Output the (X, Y) coordinate of the center of the cell containing the given text.  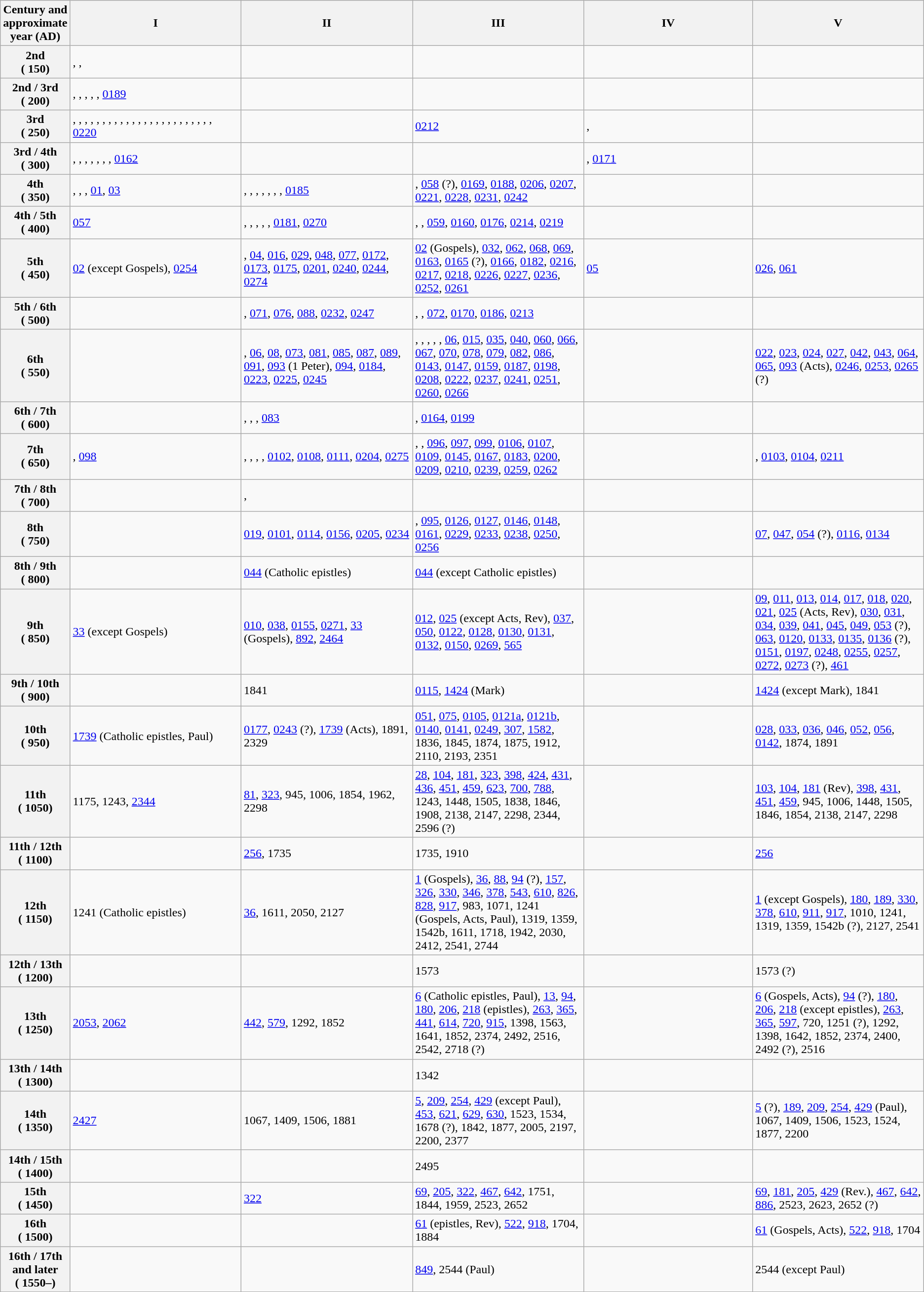
, , , , 0102, 0108, 0111, 0204, 0275 (327, 456)
13th( 1250) (36, 1023)
1841 (327, 690)
044 (Catholic epistles) (327, 573)
026, 061 (838, 268)
051, 075, 0105, 0121a, 0121b, 0140, 0141, 0249, 307, 1582, 1836, 1845, 1874, 1875, 1912, 2110, 2193, 2351 (499, 736)
, , , , , 06, 015, 035, 040, 060, 066, 067, 070, 078, 079, 082, 086, 0143, 0147, 0159, 0187, 0198, 0208, 0222, 0237, 0241, 0251, 0260, 0266 (499, 365)
1573 (499, 971)
5, 209, 254, 429 (except Paul), 453, 621, 629, 630, 1523, 1534, 1678 (?), 1842, 1877, 2005, 2197, 2200, 2377 (499, 1121)
14th( 1350) (36, 1121)
, , , , , 0189 (155, 94)
, , , 083 (327, 418)
, 0164, 0199 (499, 418)
849, 2544 (Paul) (499, 1269)
9th / 10th( 900) (36, 690)
7th( 650) (36, 456)
, 04, 016, 029, 048, 077, 0172, 0173, 0175, 0201, 0240, 0244, 0274 (327, 268)
, 058 (?), 0169, 0188, 0206, 0207, 0221, 0228, 0231, 0242 (499, 191)
, 098 (155, 456)
2nd / 3rd( 200) (36, 94)
61 (epistles, Rev), 522, 918, 1704, 1884 (499, 1230)
2nd( 150) (36, 62)
1342 (499, 1075)
5 (?), 189, 209, 254, 429 (Paul), 1067, 1409, 1506, 1523, 1524, 1877, 2200 (838, 1121)
, , , , , , , 0162 (155, 158)
6 (Gospels, Acts), 94 (?), 180, 206, 218 (except epistles), 263, 365, 597, 720, 1251 (?), 1292, 1398, 1642, 1852, 2374, 2400, 2492 (?), 2516 (838, 1023)
8th / 9th( 800) (36, 573)
, , 059, 0160, 0176, 0214, 0219 (499, 222)
16th / 17th and later( 1550–) (36, 1269)
1739 (Catholic epistles, Paul) (155, 736)
2544 (except Paul) (838, 1269)
8th( 750) (36, 534)
, , , , , 0181, 0270 (327, 222)
81, 323, 945, 1006, 1854, 1962, 2298 (327, 801)
, , 096, 097, 099, 0106, 0107, 0109, 0145, 0167, 0183, 0200, 0209, 0210, 0239, 0259, 0262 (499, 456)
11th / 12th( 1100) (36, 853)
9th( 850) (36, 632)
6 (Catholic epistles, Paul), 13, 94, 180, 206, 218 (epistles), 263, 365, 441, 614, 720, 915, 1398, 1563, 1641, 1852, 2374, 2492, 2516, 2542, 2718 (?) (499, 1023)
2495 (499, 1166)
442, 579, 1292, 1852 (327, 1023)
61 (Gospels, Acts), 522, 918, 1704 (838, 1230)
11th( 1050) (36, 801)
6th / 7th( 600) (36, 418)
02 (Gospels), 032, 062, 068, 069, 0163, 0165 (?), 0166, 0182, 0216, 0217, 0218, 0226, 0227, 0236, 0252, 0261 (499, 268)
, 071, 076, 088, 0232, 0247 (327, 313)
69, 181, 205, 429 (Rev.), 467, 642, 886, 2523, 2623, 2652 (?) (838, 1198)
3rd / 4th( 300) (36, 158)
7th / 8th( 700) (36, 495)
16th( 1500) (36, 1230)
, 0103, 0104, 0211 (838, 456)
057 (155, 222)
, , 072, 0170, 0186, 0213 (499, 313)
05 (668, 268)
, 06, 08, 073, 081, 085, 087, 089, 091, 093 (1 Peter), 094, 0184, 0223, 0225, 0245 (327, 365)
, , , 01, 03 (155, 191)
02 (except Gospels), 0254 (155, 268)
Century and approximate year (AD) (36, 23)
044 (except Catholic epistles) (499, 573)
028, 033, 036, 046, 052, 056, 0142, 1874, 1891 (838, 736)
14th / 15th( 1400) (36, 1166)
0115, 1424 (Mark) (499, 690)
010, 038, 0155, 0271, 33 (Gospels), 892, 2464 (327, 632)
0212 (499, 126)
1 (except Gospels), 180, 189, 330, 378, 610, 911, 917, 1010, 1241, 1319, 1359, 1542b (?), 2127, 2541 (838, 912)
6th( 550) (36, 365)
3rd( 250) (36, 126)
2427 (155, 1121)
12th( 1150) (36, 912)
103, 104, 181 (Rev), 398, 431, 451, 459, 945, 1006, 1448, 1505, 1846, 1854, 2138, 2147, 2298 (838, 801)
1241 (Catholic epistles) (155, 912)
, , , , , , , , , , , , , , , , , , , , , , , , 0220 (155, 126)
, 095, 0126, 0127, 0146, 0148, 0161, 0229, 0233, 0238, 0250, 0256 (499, 534)
69, 205, 322, 467, 642, 1751, 1844, 1959, 2523, 2652 (499, 1198)
II (327, 23)
022, 023, 024, 027, 042, 043, 064, 065, 093 (Acts), 0246, 0253, 0265 (?) (838, 365)
019, 0101, 0114, 0156, 0205, 0234 (327, 534)
256, 1735 (327, 853)
V (838, 23)
1175, 1243, 2344 (155, 801)
2053, 2062 (155, 1023)
12th / 13th( 1200) (36, 971)
012, 025 (except Acts, Rev), 037, 050, 0122, 0128, 0130, 0131, 0132, 0150, 0269, 565 (499, 632)
0177, 0243 (?), 1739 (Acts), 1891, 2329 (327, 736)
07, 047, 054 (?), 0116, 0134 (838, 534)
1735, 1910 (499, 853)
, 0171 (668, 158)
4th( 350) (36, 191)
, , , , , , , 0185 (327, 191)
I (155, 23)
13th / 14th( 1300) (36, 1075)
1067, 1409, 1506, 1881 (327, 1121)
4th / 5th( 400) (36, 222)
III (499, 23)
33 (except Gospels) (155, 632)
10th( 950) (36, 736)
IV (668, 23)
1424 (except Mark), 1841 (838, 690)
15th( 1450) (36, 1198)
256 (838, 853)
28, 104, 181, 323, 398, 424, 431, 436, 451, 459, 623, 700, 788, 1243, 1448, 1505, 1838, 1846, 1908, 2138, 2147, 2298, 2344, 2596 (?) (499, 801)
5th / 6th( 500) (36, 313)
36, 1611, 2050, 2127 (327, 912)
, , (155, 62)
1573 (?) (838, 971)
322 (327, 1198)
5th( 450) (36, 268)
